Find where the given text appears and provide that cell's center as [X, Y] coordinate. 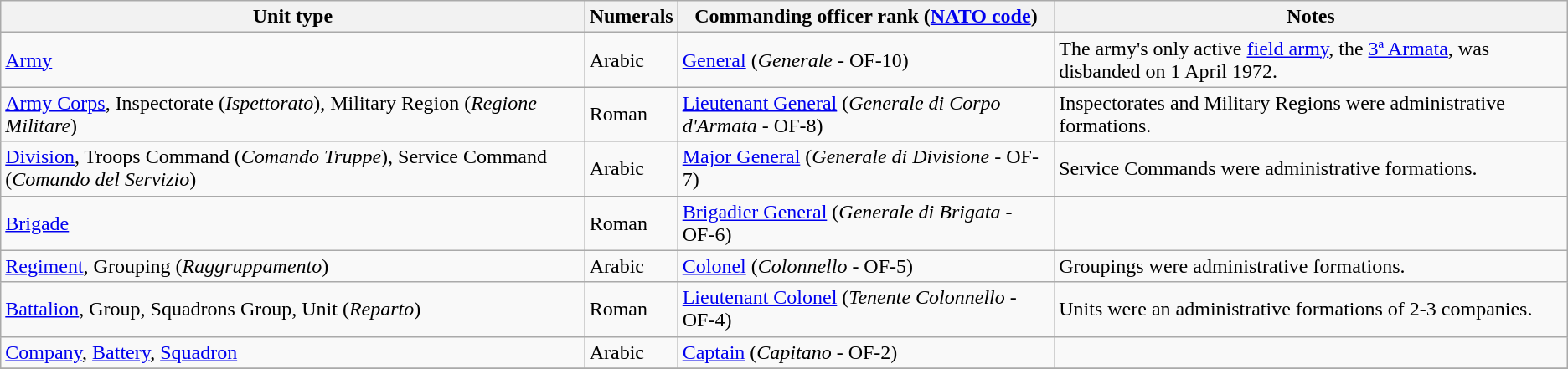
Company, Battery, Squadron [293, 352]
Army Corps, Inspectorate (Ispettorato), Military Region (Regione Militare) [293, 114]
Commanding officer rank (NATO code) [866, 17]
Lieutenant General (Generale di Corpo d'Armata - OF-8) [866, 114]
Division, Troops Command (Comando Truppe), Service Command (Comando del Servizio) [293, 169]
Battalion, Group, Squadrons Group, Unit (Reparto) [293, 310]
Lieutenant Colonel (Tenente Colonnello - OF-4) [866, 310]
Service Commands were administrative formations. [1312, 169]
Brigadier General (Generale di Brigata - OF-6) [866, 223]
Units were an administrative formations of 2-3 companies. [1312, 310]
The army's only active field army, the 3ª Armata, was disbanded on 1 April 1972. [1312, 60]
Captain (Capitano - OF-2) [866, 352]
Unit type [293, 17]
Inspectorates and Military Regions were administrative formations. [1312, 114]
General (Generale - OF-10) [866, 60]
Notes [1312, 17]
Brigade [293, 223]
Major General (Generale di Divisione - OF-7) [866, 169]
Groupings were administrative formations. [1312, 266]
Colonel (Colonnello - OF-5) [866, 266]
Numerals [632, 17]
Army [293, 60]
Regiment, Grouping (Raggruppamento) [293, 266]
